Provide the [x, y] coordinate of the cell's center where the given text is located.  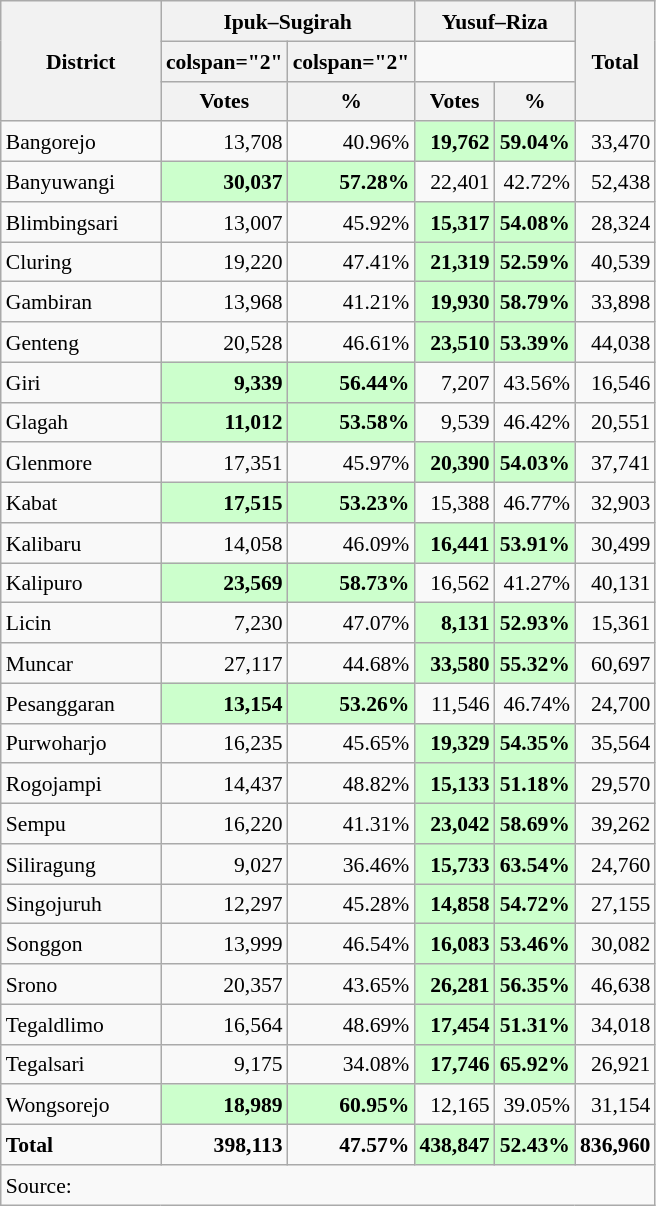
19,762 [454, 142]
42.72% [535, 182]
27,155 [615, 904]
53.39% [535, 342]
24,760 [615, 864]
17,746 [454, 1064]
16,546 [615, 382]
54.35% [535, 743]
53.91% [535, 543]
52.59% [535, 262]
65.92% [535, 1064]
60,697 [615, 663]
19,220 [224, 262]
Rogojampi [81, 784]
24,700 [615, 703]
12,297 [224, 904]
28,324 [615, 222]
21,319 [454, 262]
40,131 [615, 583]
54.03% [535, 463]
Sempu [81, 824]
52.93% [535, 623]
30,037 [224, 182]
41.31% [352, 824]
51.18% [535, 784]
39.05% [535, 1105]
20,528 [224, 342]
836,960 [615, 1145]
Ipuk–Sugirah [288, 21]
20,551 [615, 422]
20,390 [454, 463]
33,580 [454, 663]
13,968 [224, 302]
Pesanggaran [81, 703]
45.28% [352, 904]
Bangorejo [81, 142]
7,230 [224, 623]
Genteng [81, 342]
District [81, 61]
13,999 [224, 944]
18,989 [224, 1105]
40,539 [615, 262]
53.58% [352, 422]
Blimbingsari [81, 222]
56.44% [352, 382]
35,564 [615, 743]
54.72% [535, 904]
Gambiran [81, 302]
9,175 [224, 1064]
52.43% [535, 1145]
11,012 [224, 422]
14,058 [224, 543]
27,117 [224, 663]
Kalibaru [81, 543]
48.69% [352, 1024]
Yusuf–Riza [494, 21]
46.61% [352, 342]
12,165 [454, 1105]
16,441 [454, 543]
16,564 [224, 1024]
53.46% [535, 944]
46.77% [535, 503]
Tegalsari [81, 1064]
9,539 [454, 422]
46,638 [615, 984]
26,921 [615, 1064]
43.65% [352, 984]
45.65% [352, 743]
47.57% [352, 1145]
43.56% [535, 382]
Wongsorejo [81, 1105]
11,546 [454, 703]
37,741 [615, 463]
46.54% [352, 944]
398,113 [224, 1145]
16,562 [454, 583]
51.31% [535, 1024]
34,018 [615, 1024]
17,454 [454, 1024]
14,437 [224, 784]
Licin [81, 623]
33,898 [615, 302]
26,281 [454, 984]
53.23% [352, 503]
44,038 [615, 342]
58.69% [535, 824]
Banyuwangi [81, 182]
30,082 [615, 944]
9,339 [224, 382]
Glagah [81, 422]
23,569 [224, 583]
58.79% [535, 302]
15,388 [454, 503]
Songgon [81, 944]
9,027 [224, 864]
40.96% [352, 142]
7,207 [454, 382]
13,007 [224, 222]
39,262 [615, 824]
20,357 [224, 984]
53.26% [352, 703]
41.21% [352, 302]
17,351 [224, 463]
17,515 [224, 503]
46.42% [535, 422]
Singojuruh [81, 904]
22,401 [454, 182]
32,903 [615, 503]
Kabat [81, 503]
19,329 [454, 743]
Giri [81, 382]
52,438 [615, 182]
34.08% [352, 1064]
15,361 [615, 623]
Siliragung [81, 864]
Source: [328, 1185]
57.28% [352, 182]
16,220 [224, 824]
Cluring [81, 262]
46.74% [535, 703]
46.09% [352, 543]
Kalipuro [81, 583]
Purwoharjo [81, 743]
Srono [81, 984]
60.95% [352, 1105]
438,847 [454, 1145]
15,133 [454, 784]
55.32% [535, 663]
8,131 [454, 623]
59.04% [535, 142]
33,470 [615, 142]
44.68% [352, 663]
23,510 [454, 342]
48.82% [352, 784]
Tegaldlimo [81, 1024]
15,317 [454, 222]
45.97% [352, 463]
63.54% [535, 864]
30,499 [615, 543]
15,733 [454, 864]
14,858 [454, 904]
16,235 [224, 743]
Muncar [81, 663]
47.07% [352, 623]
36.46% [352, 864]
58.73% [352, 583]
45.92% [352, 222]
13,154 [224, 703]
47.41% [352, 262]
19,930 [454, 302]
23,042 [454, 824]
Glenmore [81, 463]
54.08% [535, 222]
56.35% [535, 984]
29,570 [615, 784]
16,083 [454, 944]
13,708 [224, 142]
41.27% [535, 583]
31,154 [615, 1105]
